Detect which cell encompasses the target text, then output its (x, y) center coordinate. 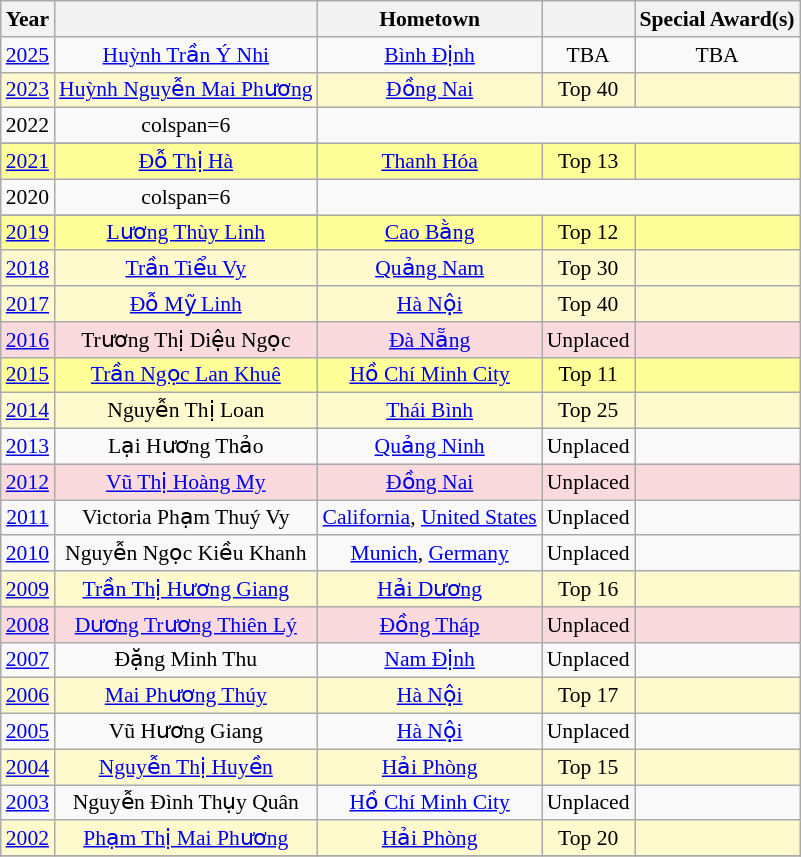
2025 (28, 55)
Thái Bình (430, 411)
Top 13 (588, 162)
Top 20 (588, 839)
Quảng Nam (430, 269)
Top 11 (588, 375)
Đà Nẵng (430, 340)
Victoria Phạm Thuý Vy (186, 518)
California, United States (430, 518)
Year (28, 19)
Nguyễn Đình Thụy Quân (186, 803)
Top 16 (588, 589)
2016 (28, 340)
2017 (28, 304)
Huỳnh Nguyễn Mai Phương (186, 90)
Nguyễn Thị Loan (186, 411)
2006 (28, 696)
Hải Dương (430, 589)
Quảng Ninh (430, 447)
2003 (28, 803)
Munich, Germany (430, 554)
Mai Phương Thúy (186, 696)
2007 (28, 660)
2018 (28, 269)
Vũ Thị Hoàng My (186, 482)
Hometown (430, 19)
Đỗ Thị Hà (186, 162)
Nguyễn Ngọc Kiều Khanh (186, 554)
Huỳnh Trần Ý Nhi (186, 55)
2010 (28, 554)
2008 (28, 625)
Top 12 (588, 233)
Dương Trương Thiên Lý (186, 625)
2005 (28, 732)
2013 (28, 447)
2014 (28, 411)
2019 (28, 233)
2002 (28, 839)
2009 (28, 589)
Vũ Hương Giang (186, 732)
2021 (28, 162)
2022 (28, 126)
Top 25 (588, 411)
2011 (28, 518)
Lại Hương Thảo (186, 447)
Bình Định (430, 55)
2015 (28, 375)
2020 (28, 197)
Nguyễn Thị Huyền (186, 767)
Trần Ngọc Lan Khuê (186, 375)
Lương Thùy Linh (186, 233)
2023 (28, 90)
Đồng Tháp (430, 625)
Thanh Hóa (430, 162)
Special Award(s) (718, 19)
Cao Bằng (430, 233)
2004 (28, 767)
Top 17 (588, 696)
Trương Thị Diệu Ngọc (186, 340)
Top 15 (588, 767)
Trần Tiểu Vy (186, 269)
Nam Định (430, 660)
Phạm Thị Mai Phương (186, 839)
Top 30 (588, 269)
Đỗ Mỹ Linh (186, 304)
2012 (28, 482)
Trần Thị Hương Giang (186, 589)
Đặng Minh Thu (186, 660)
